Return [X, Y] of the center of cell containing provided text 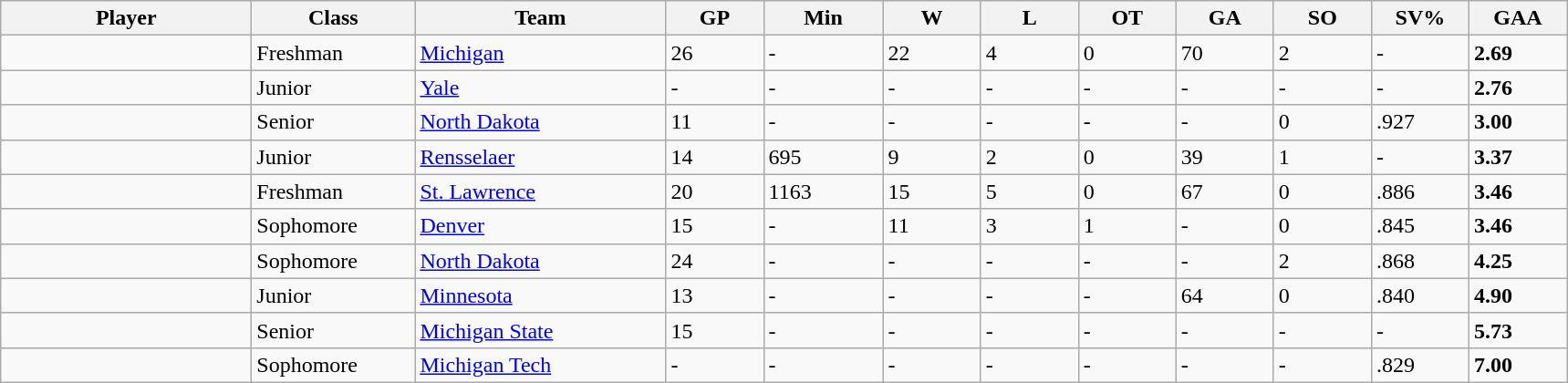
2.76 [1518, 88]
3.00 [1518, 122]
Yale [540, 88]
.845 [1419, 226]
.829 [1419, 365]
26 [715, 53]
4.90 [1518, 295]
Player [126, 18]
Team [540, 18]
14 [715, 157]
67 [1224, 191]
L [1029, 18]
64 [1224, 295]
70 [1224, 53]
.927 [1419, 122]
3 [1029, 226]
5.73 [1518, 330]
Michigan [540, 53]
1163 [823, 191]
St. Lawrence [540, 191]
24 [715, 261]
Class [334, 18]
4.25 [1518, 261]
7.00 [1518, 365]
695 [823, 157]
13 [715, 295]
Denver [540, 226]
.886 [1419, 191]
OT [1127, 18]
W [932, 18]
2.69 [1518, 53]
SO [1323, 18]
Rensselaer [540, 157]
Minnesota [540, 295]
4 [1029, 53]
GP [715, 18]
9 [932, 157]
.868 [1419, 261]
Min [823, 18]
39 [1224, 157]
3.37 [1518, 157]
Michigan State [540, 330]
Michigan Tech [540, 365]
20 [715, 191]
22 [932, 53]
GA [1224, 18]
.840 [1419, 295]
5 [1029, 191]
SV% [1419, 18]
GAA [1518, 18]
